Determine the (x, y) coordinate at the center of the cell enclosing the given text.  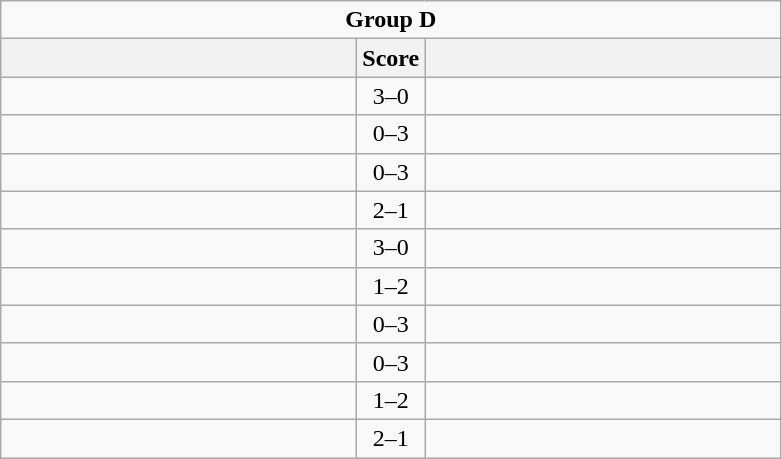
Group D (391, 20)
Score (391, 58)
